Capture the cell that displays the provided text and extract its [X, Y] central coordinate. 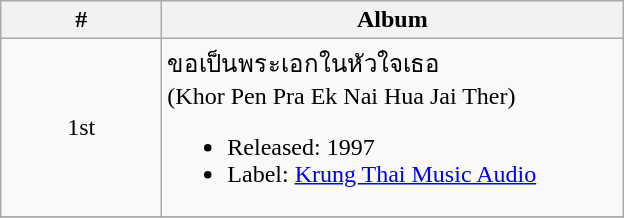
Album [392, 20]
1st [82, 128]
# [82, 20]
ขอเป็นพระเอกในหัวใจเธอ(Khor Pen Pra Ek Nai Hua Jai Ther)Released: 1997Label: Krung Thai Music Audio [392, 128]
